Find where the given text appears and provide that cell's center as [X, Y] coordinate. 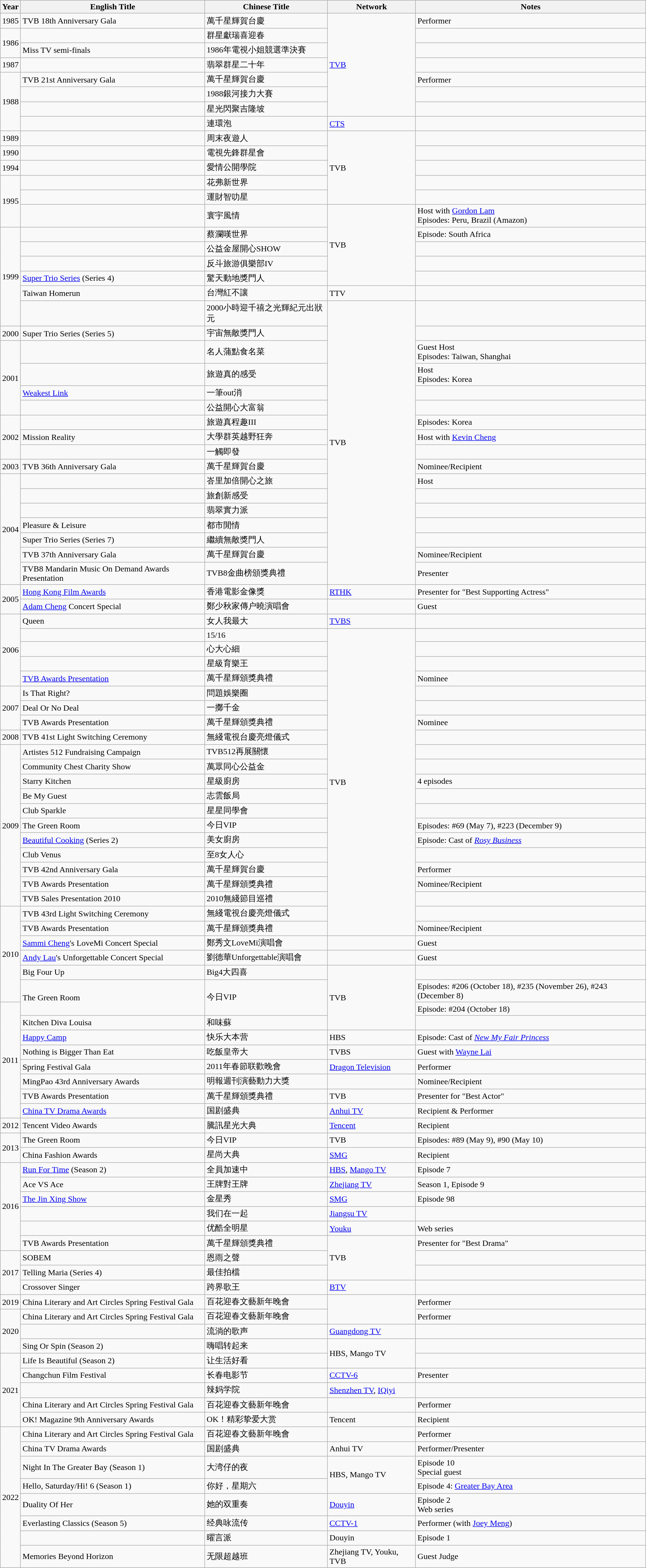
1995 [10, 201]
Life Is Beautiful (Season 2) [112, 1360]
運財智叻星 [266, 198]
嗨唱转起来 [266, 1346]
1989 [10, 138]
峇里加倍開心之旅 [266, 481]
让生活好看 [266, 1360]
Network [371, 7]
1990 [10, 153]
跨界歌王 [266, 1287]
Starry Kitchen [112, 781]
China Fashion Awards [112, 1155]
HostEpisodes: Korea [531, 374]
Be My Guest [112, 796]
星星同學會 [266, 811]
Club Sparkle [112, 811]
辣妈学院 [266, 1390]
2010 [10, 954]
TTV [371, 293]
連環泡 [266, 124]
Crossover Singer [112, 1287]
一筆out消 [266, 393]
旅創新感受 [266, 496]
TVB 18th Anniversary Gala [112, 21]
Hello, Saturday/Hi! 6 (Season 1) [112, 1486]
Episodes: #69 (May 7), #223 (December 9) [531, 825]
Taiwan Homerun [112, 293]
Everlasting Classics (Season 5) [112, 1523]
2006 [10, 650]
快乐大本营 [266, 1037]
香港電影金像獎 [266, 592]
公益開心大富翁 [266, 407]
2013 [10, 1148]
无限超越班 [266, 1557]
长春电影节 [266, 1376]
Episodes: #89 (May 9), #90 (May 10) [531, 1140]
Ace VS Ace [112, 1184]
TVB8 Mandarin Music On Demand Awards Presentation [112, 573]
Jiangsu TV [371, 1214]
Mission Reality [112, 437]
心大心細 [266, 649]
Artistes 512 Fundraising Campaign [112, 752]
Is That Right? [112, 693]
CCTV-1 [371, 1523]
Duality Of Her [112, 1505]
Episode 1 [531, 1538]
流淌的歌声 [266, 1331]
星級育樂王 [266, 664]
蔡瀾嘆世界 [266, 234]
Sammi Cheng's LoveMi Concert Special [112, 943]
和味蘇 [266, 1023]
MingPao 43rd Anniversary Awards [112, 1081]
Guest HostEpisodes: Taiwan, Shanghai [531, 352]
2021 [10, 1390]
2010無綫節目巡禮 [266, 899]
花弗新世界 [266, 182]
公益金屋開心SHOW [266, 249]
鄭少秋家傳户曉演唱會 [266, 606]
鄭秀文LoveMi演唱會 [266, 943]
Presenter for "Best Drama" [531, 1243]
Year [10, 7]
大學群英越野狂奔 [266, 437]
2001 [10, 378]
2003 [10, 467]
宇宙無敵獎門人 [266, 334]
劉德華Unforgettable演唱會 [266, 958]
萬眾同心公益金 [266, 767]
Beautiful Cooking (Series 2) [112, 840]
旅遊真的感受 [266, 374]
Episode: Cast of New My Fair Princess [531, 1037]
Season 1, Episode 9 [531, 1184]
一擲千金 [266, 708]
Spring Festival Gala [112, 1067]
4 episodes [531, 781]
TVB 41st Light Switching Ceremony [112, 738]
TVB 43rd Light Switching Ceremony [112, 914]
OK！精彩挚爱大赏 [266, 1420]
吃飯皇帝大 [266, 1052]
Episodes: #206 (October 18), #235 (November 26), #243 (December 8) [531, 991]
1985 [10, 21]
English Title [112, 7]
星光閃聚吉隆坡 [266, 109]
1999 [10, 276]
HBS [371, 1037]
Host with Kevin Cheng [531, 437]
Nothing is Bigger Than Eat [112, 1052]
CTS [371, 124]
最佳拍檔 [266, 1273]
Kitchen Diva Louisa [112, 1023]
一觸即發 [266, 452]
Night In The Greater Bay (Season 1) [112, 1468]
CCTV-6 [371, 1376]
2016 [10, 1206]
Performer/Presenter [531, 1449]
至8女人心 [266, 855]
Run For Time (Season 2) [112, 1170]
反斗旅游俱樂部IV [266, 264]
Dragon Television [371, 1067]
Episode 2Web series [531, 1505]
Andy Lau's Unforgettable Concert Special [112, 958]
Super Trio Series (Series 5) [112, 334]
美女廚房 [266, 840]
Guest Judge [531, 1557]
1994 [10, 168]
TVB8金曲榜頒獎典禮 [266, 573]
台灣紅不讓 [266, 293]
Web series [531, 1229]
問題娛樂圈 [266, 693]
TVB Sales Presentation 2010 [112, 899]
TVB 37th Anniversary Gala [112, 555]
Episode: Cast of Rosy Business [531, 840]
Episode 4: Greater Bay Area [531, 1486]
The Jin Xing Show [112, 1199]
Telling Maria (Series 4) [112, 1273]
志雲飯局 [266, 796]
Super Trio Series (Series 7) [112, 540]
Sing Or Spin (Season 2) [112, 1346]
Memories Beyond Horizon [112, 1557]
Big4大四喜 [266, 972]
Episode 7 [531, 1170]
Presenter for "Best Actor" [531, 1096]
1988 [10, 102]
RTHK [371, 592]
2022 [10, 1497]
Episode 98 [531, 1199]
TVB 42nd Anniversary Gala [112, 869]
她的双重奏 [266, 1505]
Notes [531, 7]
TVB 36th Anniversary Gala [112, 467]
2008 [10, 738]
Weakest Link [112, 393]
2017 [10, 1272]
明報週刊演藝動力大獎 [266, 1081]
2000 [10, 334]
2012 [10, 1126]
Chinese Title [266, 7]
Zhejiang TV, Youku, TVB [371, 1557]
Host with Gordon LamEpisodes: Peru, Brazil (Amazon) [531, 215]
2007 [10, 708]
王牌對王牌 [266, 1184]
繼續無敵獎門人 [266, 540]
1986 [10, 43]
愛情公開學院 [266, 168]
Youku [371, 1229]
我们在一起 [266, 1214]
Community Chest Charity Show [112, 767]
1988銀河接力大賽 [266, 95]
Super Trio Series (Series 4) [112, 278]
Guest with Wayne Lai [531, 1052]
Guangdong TV [371, 1331]
你好，星期六 [266, 1486]
1986年電視小姐競選準決賽 [266, 50]
Episode: #204 (October 18) [531, 1009]
曜言派 [266, 1538]
Presenter for "Best Supporting Actress" [531, 592]
OK! Magazine 9th Anniversary Awards [112, 1420]
2011年春節联歡晚會 [266, 1067]
Happy Camp [112, 1037]
Performer (with Joey Meng) [531, 1523]
TVB512再展關懷 [266, 752]
1987 [10, 65]
群星獻瑞喜迎春 [266, 35]
騰訊星光大典 [266, 1126]
2019 [10, 1302]
Pleasure & Leisure [112, 526]
翡翠實力派 [266, 510]
Episode: South Africa [531, 234]
大湾仔的夜 [266, 1468]
Changchun Film Festival [112, 1376]
2004 [10, 529]
女人我最大 [266, 622]
TVB 21st Anniversary Gala [112, 79]
Host [531, 481]
Adam Cheng Concert Special [112, 606]
Big Four Up [112, 972]
Zhejiang TV [371, 1184]
金星秀 [266, 1199]
Episode 10Special guest [531, 1468]
经典咏流传 [266, 1523]
Club Venus [112, 855]
2002 [10, 437]
都市閒情 [266, 526]
電視先鋒群星會 [266, 153]
星尚大典 [266, 1155]
名人蒲點食名菜 [266, 352]
Episodes: Korea [531, 423]
星級廚房 [266, 781]
2020 [10, 1331]
2000小時迎千禧之光輝紀元出狀元 [266, 313]
Tencent Video Awards [112, 1126]
Hong Kong Film Awards [112, 592]
Queen [112, 622]
翡翠群星二十年 [266, 65]
旅遊真程趣III [266, 423]
寰宇風情 [266, 215]
2005 [10, 599]
周末夜遊人 [266, 138]
Recipient & Performer [531, 1111]
2009 [10, 825]
Shenzhen TV, IQiyi [371, 1390]
恩雨之聲 [266, 1258]
2011 [10, 1060]
SOBEM [112, 1258]
优酷全明星 [266, 1229]
BTV [371, 1287]
全員加速中 [266, 1170]
15/16 [266, 635]
Deal Or No Deal [112, 708]
Miss TV semi-finals [112, 50]
驚天動地獎門人 [266, 278]
